Return (x, y) of the center of cell containing provided text 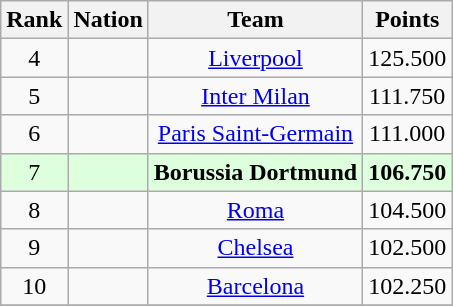
111.000 (408, 134)
Team (255, 20)
125.500 (408, 58)
5 (34, 96)
10 (34, 286)
Chelsea (255, 248)
102.250 (408, 286)
102.500 (408, 248)
106.750 (408, 172)
Inter Milan (255, 96)
Roma (255, 210)
8 (34, 210)
9 (34, 248)
111.750 (408, 96)
Borussia Dortmund (255, 172)
Rank (34, 20)
Paris Saint-Germain (255, 134)
Nation (108, 20)
6 (34, 134)
7 (34, 172)
104.500 (408, 210)
Points (408, 20)
4 (34, 58)
Liverpool (255, 58)
Barcelona (255, 286)
